Provide the [x, y] coordinate of the cell's center where the given text is located.  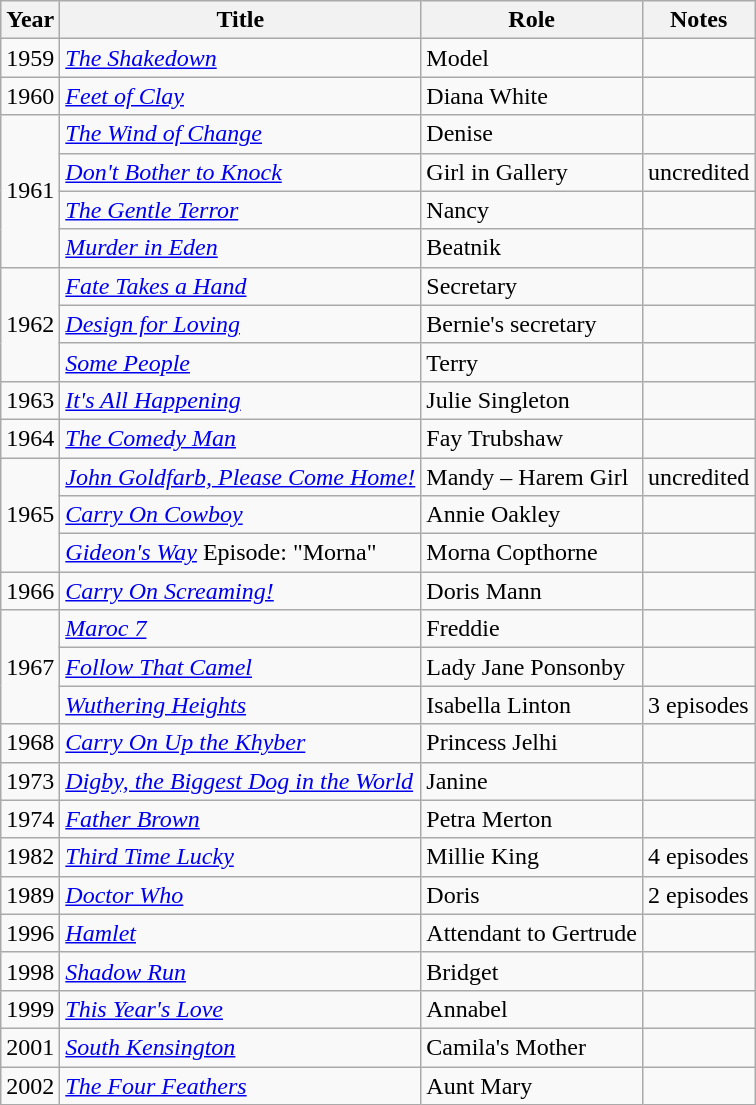
Terry [532, 362]
Bernie's secretary [532, 324]
1963 [30, 400]
Lady Jane Ponsonby [532, 667]
1959 [30, 58]
Carry On Up the Khyber [240, 743]
4 episodes [698, 857]
The Shakedown [240, 58]
Carry On Cowboy [240, 515]
Third Time Lucky [240, 857]
Girl in Gallery [532, 172]
Denise [532, 134]
1961 [30, 191]
3 episodes [698, 705]
Feet of Clay [240, 96]
1964 [30, 438]
Millie King [532, 857]
Carry On Screaming! [240, 591]
1962 [30, 324]
1968 [30, 743]
2001 [30, 1047]
1973 [30, 781]
Diana White [532, 96]
1998 [30, 971]
South Kensington [240, 1047]
Aunt Mary [532, 1085]
1965 [30, 515]
Secretary [532, 286]
Isabella Linton [532, 705]
Don't Bother to Knock [240, 172]
Title [240, 20]
1967 [30, 667]
1996 [30, 933]
The Four Feathers [240, 1085]
Princess Jelhi [532, 743]
The Comedy Man [240, 438]
Nancy [532, 210]
Julie Singleton [532, 400]
Camila's Mother [532, 1047]
1974 [30, 819]
1999 [30, 1009]
Gideon's Way Episode: "Morna" [240, 553]
Maroc 7 [240, 629]
Annabel [532, 1009]
Doris [532, 895]
Attendant to Gertrude [532, 933]
Wuthering Heights [240, 705]
Annie Oakley [532, 515]
Design for Loving [240, 324]
1982 [30, 857]
Doris Mann [532, 591]
Year [30, 20]
Petra Merton [532, 819]
2002 [30, 1085]
Janine [532, 781]
Model [532, 58]
The Gentle Terror [240, 210]
1989 [30, 895]
Murder in Eden [240, 248]
Morna Copthorne [532, 553]
Doctor Who [240, 895]
2 episodes [698, 895]
Fay Trubshaw [532, 438]
Hamlet [240, 933]
The Wind of Change [240, 134]
Father Brown [240, 819]
Freddie [532, 629]
Mandy – Harem Girl [532, 477]
Digby, the Biggest Dog in the World [240, 781]
Fate Takes a Hand [240, 286]
1960 [30, 96]
Bridget [532, 971]
Some People [240, 362]
Notes [698, 20]
Follow That Camel [240, 667]
It's All Happening [240, 400]
John Goldfarb, Please Come Home! [240, 477]
Beatnik [532, 248]
Role [532, 20]
This Year's Love [240, 1009]
1966 [30, 591]
Shadow Run [240, 971]
